Return the (X, Y) coordinate for the center point of the cell that contains the specified text.  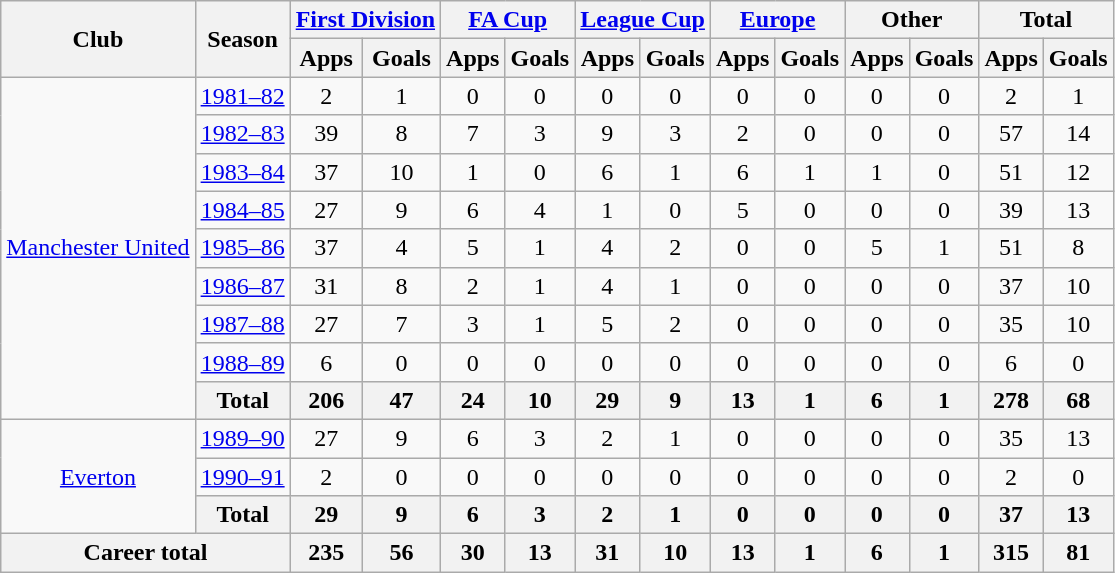
League Cup (643, 20)
56 (401, 553)
1987–88 (242, 324)
FA Cup (508, 20)
12 (1078, 172)
1984–85 (242, 210)
Career total (146, 553)
Other (912, 20)
315 (1011, 553)
206 (326, 400)
1989–90 (242, 438)
1986–87 (242, 286)
Club (98, 39)
1982–83 (242, 134)
14 (1078, 134)
1985–86 (242, 248)
24 (473, 400)
1990–91 (242, 477)
Season (242, 39)
Everton (98, 476)
First Division (365, 20)
1981–82 (242, 96)
57 (1011, 134)
81 (1078, 553)
30 (473, 553)
1983–84 (242, 172)
68 (1078, 400)
47 (401, 400)
235 (326, 553)
Manchester United (98, 248)
Europe (777, 20)
1988–89 (242, 362)
278 (1011, 400)
